Output the (X, Y) coordinate of the center of the cell containing the given text.  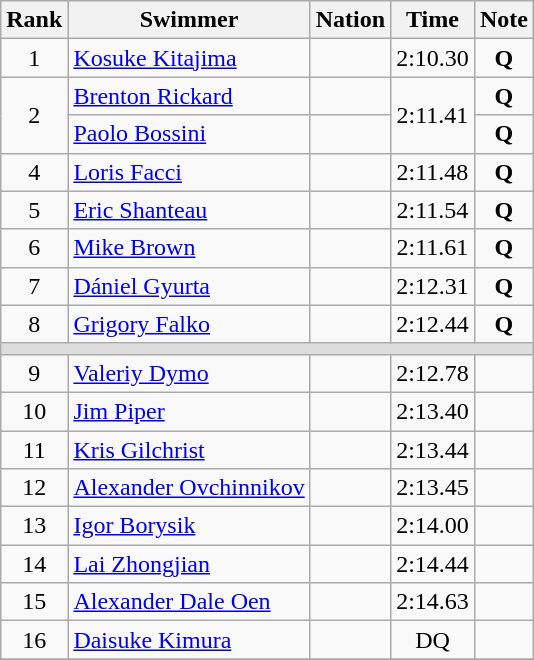
Loris Facci (189, 172)
Jim Piper (189, 411)
14 (34, 564)
9 (34, 373)
12 (34, 488)
2:11.54 (433, 210)
2:14.44 (433, 564)
2:14.63 (433, 602)
Igor Borysik (189, 526)
4 (34, 172)
Grigory Falko (189, 324)
6 (34, 248)
2:13.40 (433, 411)
Time (433, 20)
Brenton Rickard (189, 96)
Dániel Gyurta (189, 286)
Paolo Bossini (189, 134)
Alexander Dale Oen (189, 602)
Kris Gilchrist (189, 449)
DQ (433, 640)
8 (34, 324)
2 (34, 115)
5 (34, 210)
15 (34, 602)
2:12.44 (433, 324)
2:10.30 (433, 58)
10 (34, 411)
1 (34, 58)
Note (504, 20)
Valeriy Dymo (189, 373)
Lai Zhongjian (189, 564)
16 (34, 640)
Mike Brown (189, 248)
2:12.31 (433, 286)
11 (34, 449)
2:11.41 (433, 115)
2:11.61 (433, 248)
Rank (34, 20)
Nation (350, 20)
2:13.45 (433, 488)
Alexander Ovchinnikov (189, 488)
2:12.78 (433, 373)
2:13.44 (433, 449)
Eric Shanteau (189, 210)
Daisuke Kimura (189, 640)
Swimmer (189, 20)
7 (34, 286)
2:14.00 (433, 526)
2:11.48 (433, 172)
Kosuke Kitajima (189, 58)
13 (34, 526)
